Detect which cell encompasses the target text, then output its (X, Y) center coordinate. 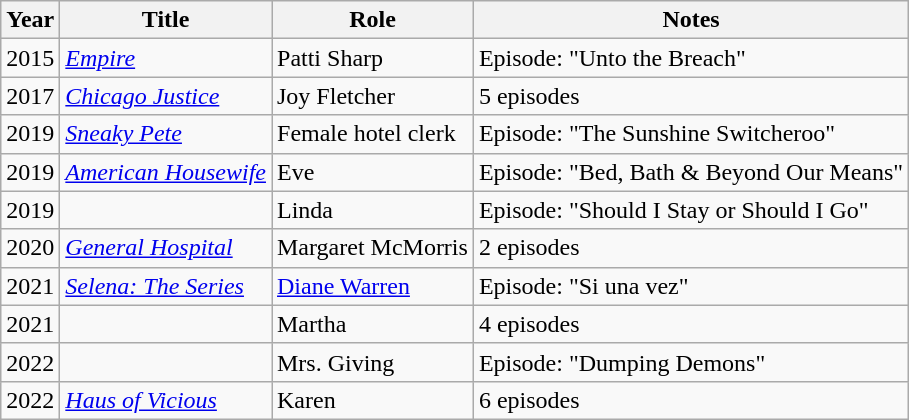
2017 (30, 96)
Episode: "Dumping Demons" (690, 362)
Chicago Justice (166, 96)
Year (30, 20)
General Hospital (166, 248)
Role (373, 20)
Karen (373, 400)
Selena: The Series (166, 286)
4 episodes (690, 324)
Episode: "Unto the Breach" (690, 58)
6 episodes (690, 400)
Episode: "The Sunshine Switcheroo" (690, 134)
Margaret McMorris (373, 248)
5 episodes (690, 96)
Title (166, 20)
Haus of Vicious (166, 400)
2 episodes (690, 248)
Mrs. Giving (373, 362)
2015 (30, 58)
Diane Warren (373, 286)
Empire (166, 58)
Episode: "Bed, Bath & Beyond Our Means" (690, 172)
Martha (373, 324)
Notes (690, 20)
Episode: "Si una vez" (690, 286)
Patti Sharp (373, 58)
2020 (30, 248)
Sneaky Pete (166, 134)
Eve (373, 172)
Episode: "Should I Stay or Should I Go" (690, 210)
Female hotel clerk (373, 134)
Joy Fletcher (373, 96)
American Housewife (166, 172)
Linda (373, 210)
